Determine the (x, y) coordinate at the center of the cell enclosing the given text.  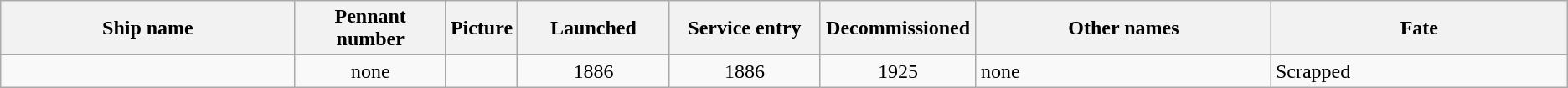
Other names (1123, 28)
Launched (594, 28)
Decommissioned (898, 28)
Fate (1419, 28)
Scrapped (1419, 71)
1925 (898, 71)
Ship name (147, 28)
Service entry (745, 28)
Picture (481, 28)
Pennant number (370, 28)
